Identify which cell holds the provided text, then report its [x, y] central coordinate. 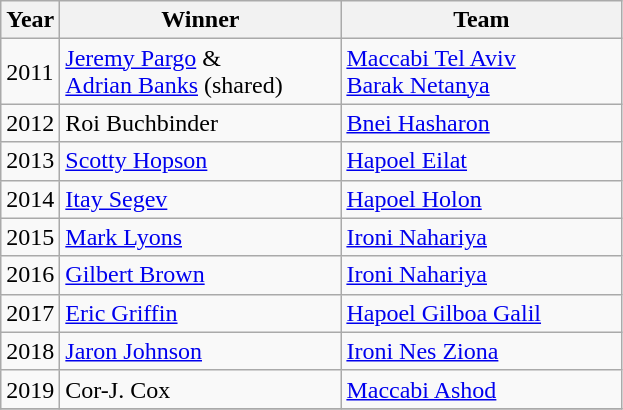
2013 [30, 161]
2014 [30, 199]
2016 [30, 275]
Gilbert Brown [200, 275]
2017 [30, 313]
Itay Segev [200, 199]
Maccabi Tel AvivBarak Netanya [482, 72]
Eric Griffin [200, 313]
Cor-J. Cox [200, 389]
Winner [200, 20]
2012 [30, 123]
2011 [30, 72]
Hapoel Gilboa Galil [482, 313]
Scotty Hopson [200, 161]
Jeremy Pargo & Adrian Banks (shared) [200, 72]
2015 [30, 237]
Jaron Johnson [200, 351]
Bnei Hasharon [482, 123]
Roi Buchbinder [200, 123]
2018 [30, 351]
Hapoel Eilat [482, 161]
Year [30, 20]
2019 [30, 389]
Team [482, 20]
Ironi Nes Ziona [482, 351]
Maccabi Ashod [482, 389]
Hapoel Holon [482, 199]
Mark Lyons [200, 237]
